Provide the [x, y] coordinate of the cell's center where the given text is located.  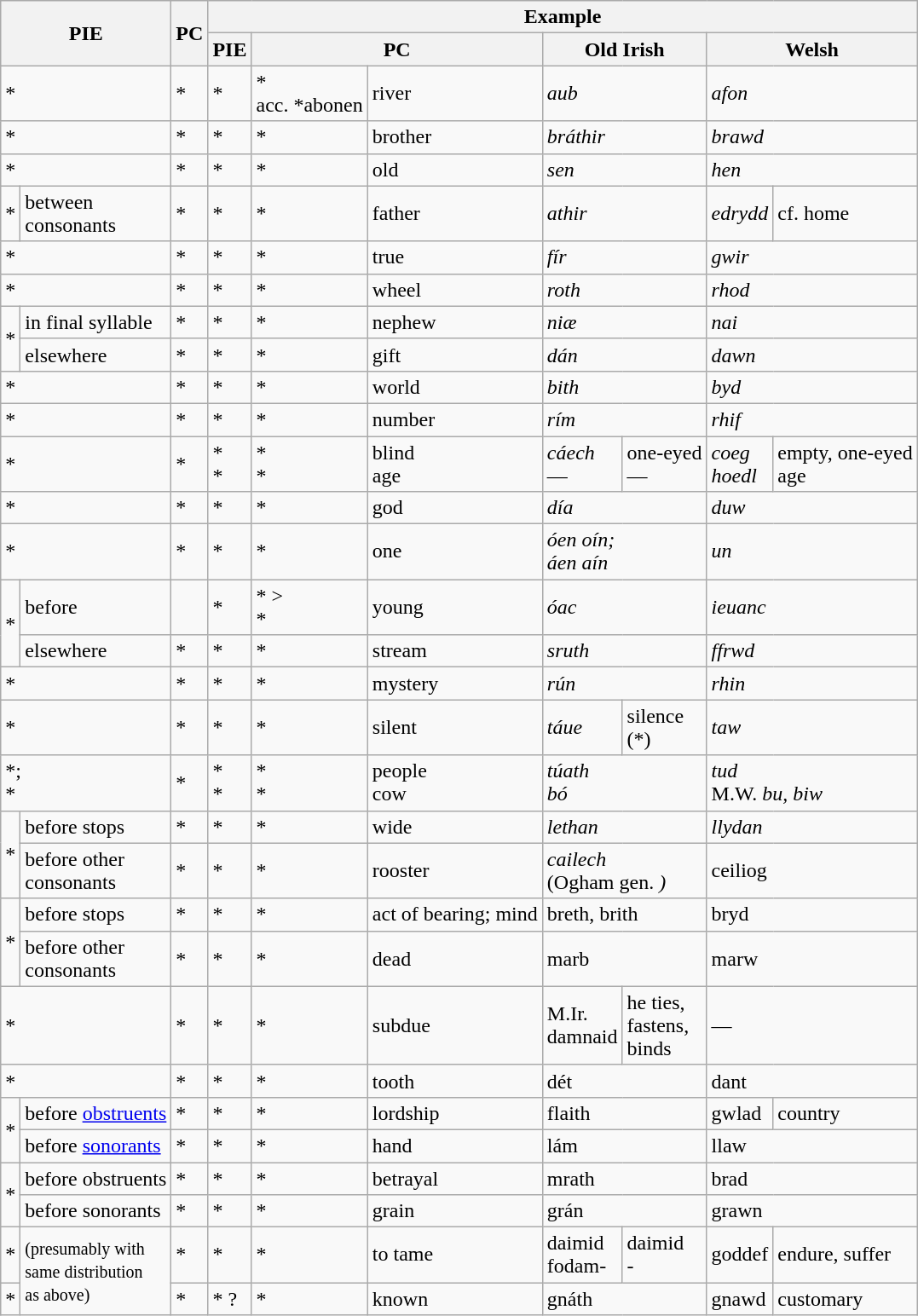
subdue [455, 1025]
llaw [811, 1146]
in final syllable [95, 322]
gnáth [624, 1299]
óac [624, 607]
hand [455, 1146]
brad [811, 1179]
breth, brith [624, 915]
afon [811, 94]
daimid- [665, 1255]
flaith [624, 1113]
true [455, 257]
one-eyed— [665, 464]
wide [455, 827]
world [455, 387]
edrydd [740, 213]
coeghoedl [740, 464]
sen [624, 170]
lám [624, 1146]
*acc. *abonen [309, 94]
young [455, 607]
fír [624, 257]
túathbó [624, 782]
lethan [624, 827]
silent [455, 728]
known [455, 1299]
dead [455, 958]
rún [624, 684]
father [455, 213]
he ties,fastens,binds [665, 1025]
ceiliog [811, 871]
brawd [811, 137]
nephew [455, 322]
wheel [455, 290]
dant [811, 1081]
brother [455, 137]
peoplecow [455, 782]
mystery [455, 684]
gwlad [740, 1113]
*;* [86, 782]
dét [624, 1081]
rím [624, 419]
cailech(Ogham gen. ) [624, 871]
llydan [811, 827]
bryd [811, 915]
old [455, 170]
lordship [455, 1113]
god [455, 508]
cf. home [846, 213]
M.Ir.damnaid [582, 1025]
ieuanc [811, 607]
taw [811, 728]
grain [455, 1211]
cáech— [582, 464]
niæ [624, 322]
marb [624, 958]
gnawd [740, 1299]
óen oín;áen aín [624, 552]
rooster [455, 871]
river [455, 94]
duw [811, 508]
— [811, 1025]
rhif [811, 419]
ffrwd [811, 651]
to tame [455, 1255]
endure, suffer [846, 1255]
sruth [624, 651]
nai [811, 322]
dawn [811, 355]
grawn [811, 1211]
Example [563, 17]
betrayal [455, 1179]
un [811, 552]
día [624, 508]
grán [624, 1211]
rhod [811, 290]
blindage [455, 464]
number [455, 419]
rhin [811, 684]
daimidfodam- [582, 1255]
bith [624, 387]
táue [582, 728]
bráthir [624, 137]
act of bearing; mind [455, 915]
silence(*) [665, 728]
* >* [309, 607]
Welsh [811, 49]
(presumably withsame distributionas above) [95, 1272]
byd [811, 387]
* ? [230, 1299]
mrath [624, 1179]
Old Irish [624, 49]
before [95, 607]
gwir [811, 257]
marw [811, 958]
gift [455, 355]
goddef [740, 1255]
country [846, 1113]
customary [846, 1299]
one [455, 552]
betweenconsonants [95, 213]
stream [455, 651]
roth [624, 290]
athir [624, 213]
hen [811, 170]
aub [624, 94]
tudM.W. bu, biw [811, 782]
tooth [455, 1081]
empty, one-eyedage [846, 464]
dán [624, 355]
